Extract the (X, Y) coordinate from the center of the cell holding the provided text.  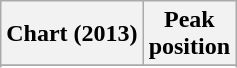
Peakposition (189, 34)
Chart (2013) (72, 34)
